Search for the cell housing the specified text and yield its [x, y] center coordinate. 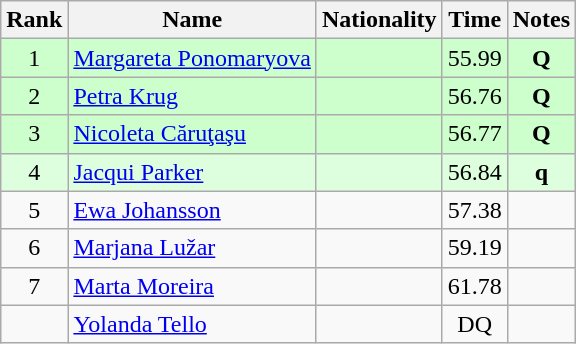
2 [34, 96]
56.76 [474, 96]
Rank [34, 20]
Jacqui Parker [192, 172]
6 [34, 248]
Name [192, 20]
q [541, 172]
Yolanda Tello [192, 324]
Petra Krug [192, 96]
Notes [541, 20]
Time [474, 20]
Marjana Lužar [192, 248]
59.19 [474, 248]
Nicoleta Căruţaşu [192, 134]
1 [34, 58]
57.38 [474, 210]
61.78 [474, 286]
3 [34, 134]
4 [34, 172]
55.99 [474, 58]
DQ [474, 324]
Marta Moreira [192, 286]
56.84 [474, 172]
56.77 [474, 134]
Nationality [379, 20]
5 [34, 210]
Ewa Johansson [192, 210]
Margareta Ponomaryova [192, 58]
7 [34, 286]
